Determine the (x, y) coordinate at the center of the cell enclosing the given text.  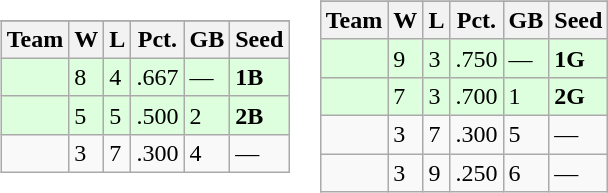
2B (260, 115)
1B (260, 77)
.700 (476, 96)
.500 (158, 115)
6 (526, 173)
.667 (158, 77)
8 (86, 77)
2 (207, 115)
1 (526, 96)
.750 (476, 58)
1G (578, 58)
.250 (476, 173)
2G (578, 96)
